Extract the (x, y) coordinate from the center of the cell holding the provided text.  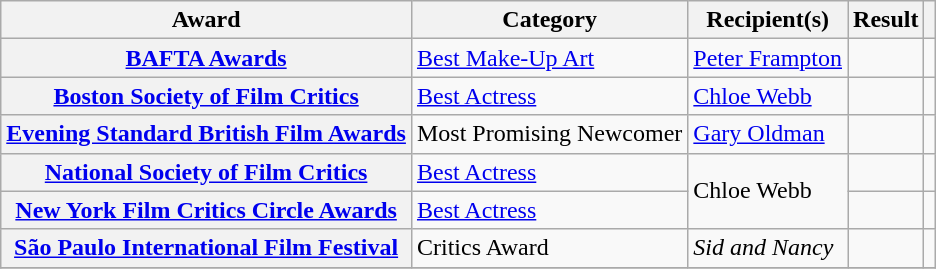
Category (549, 20)
Sid and Nancy (768, 248)
São Paulo International Film Festival (206, 248)
New York Film Critics Circle Awards (206, 210)
Recipient(s) (768, 20)
Boston Society of Film Critics (206, 96)
Peter Frampton (768, 58)
Best Make-Up Art (549, 58)
Most Promising Newcomer (549, 134)
Result (886, 20)
Gary Oldman (768, 134)
National Society of Film Critics (206, 172)
Evening Standard British Film Awards (206, 134)
Critics Award (549, 248)
Award (206, 20)
BAFTA Awards (206, 58)
